Return [X, Y] of the center of cell containing provided text 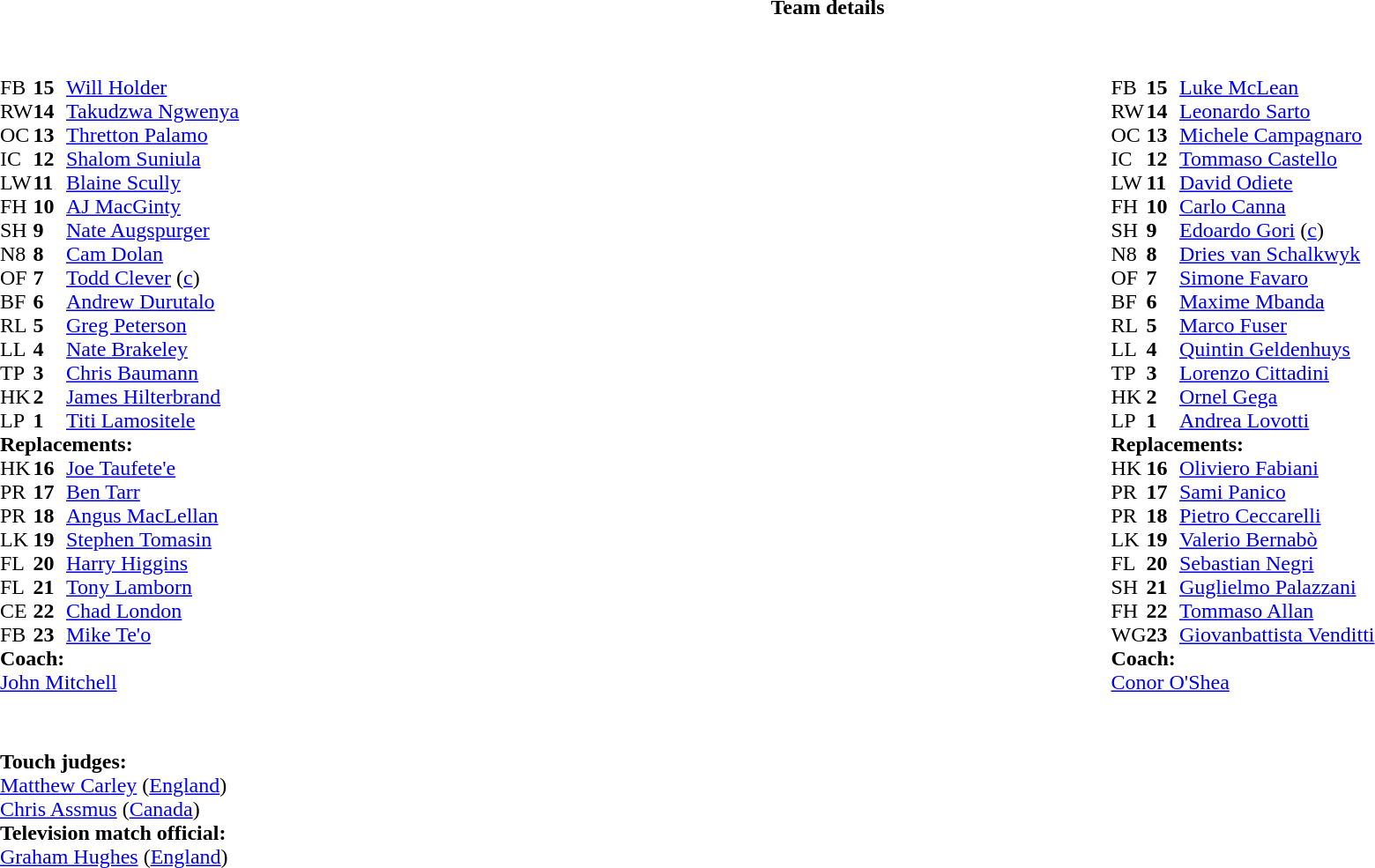
Will Holder [152, 88]
David Odiete [1277, 183]
James Hilterbrand [152, 397]
Chris Baumann [152, 374]
Leonardo Sarto [1277, 111]
Quintin Geldenhuys [1277, 349]
Tommaso Castello [1277, 159]
Harry Higgins [152, 564]
Cam Dolan [152, 254]
Michele Campagnaro [1277, 136]
Nate Brakeley [152, 349]
Simone Favaro [1277, 278]
Sebastian Negri [1277, 564]
Maxime Mbanda [1277, 301]
John Mitchell [120, 682]
Ornel Gega [1277, 397]
Takudzwa Ngwenya [152, 111]
CE [17, 612]
Edoardo Gori (c) [1277, 231]
Guglielmo Palazzani [1277, 587]
Nate Augspurger [152, 231]
Andrea Lovotti [1277, 421]
Todd Clever (c) [152, 278]
Blaine Scully [152, 183]
Ben Tarr [152, 492]
AJ MacGinty [152, 206]
Valerio Bernabò [1277, 539]
Stephen Tomasin [152, 539]
Shalom Suniula [152, 159]
Pietro Ceccarelli [1277, 516]
Marco Fuser [1277, 326]
Tony Lamborn [152, 587]
Luke McLean [1277, 88]
Oliviero Fabiani [1277, 469]
Dries van Schalkwyk [1277, 254]
WG [1128, 634]
Titi Lamositele [152, 421]
Chad London [152, 612]
Sami Panico [1277, 492]
Andrew Durutalo [152, 301]
Tommaso Allan [1277, 612]
Lorenzo Cittadini [1277, 374]
Angus MacLellan [152, 516]
Joe Taufete'e [152, 469]
Giovanbattista Venditti [1277, 634]
Conor O'Shea [1243, 682]
Carlo Canna [1277, 206]
Greg Peterson [152, 326]
Mike Te'o [152, 634]
Thretton Palamo [152, 136]
